Find where the given text appears and provide that cell's center as [x, y] coordinate. 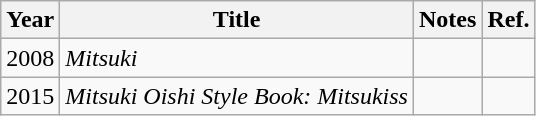
Mitsuki Oishi Style Book: Mitsukiss [237, 96]
Mitsuki [237, 58]
2015 [30, 96]
2008 [30, 58]
Notes [447, 20]
Title [237, 20]
Year [30, 20]
Ref. [508, 20]
